Find where the given text appears and provide that cell's center as (x, y) coordinate. 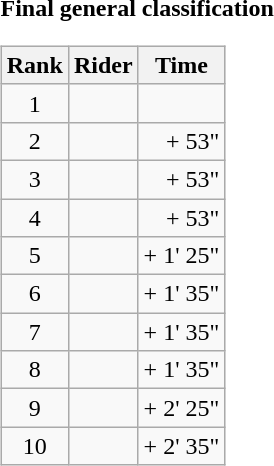
3 (34, 179)
+ 2' 25" (182, 408)
5 (34, 256)
Rider (103, 65)
1 (34, 103)
Time (182, 65)
7 (34, 332)
4 (34, 217)
9 (34, 408)
+ 1' 25" (182, 256)
6 (34, 294)
Rank (34, 65)
10 (34, 446)
2 (34, 141)
+ 2' 35" (182, 446)
8 (34, 370)
